Find where the given text appears and provide that cell's center as (x, y) coordinate. 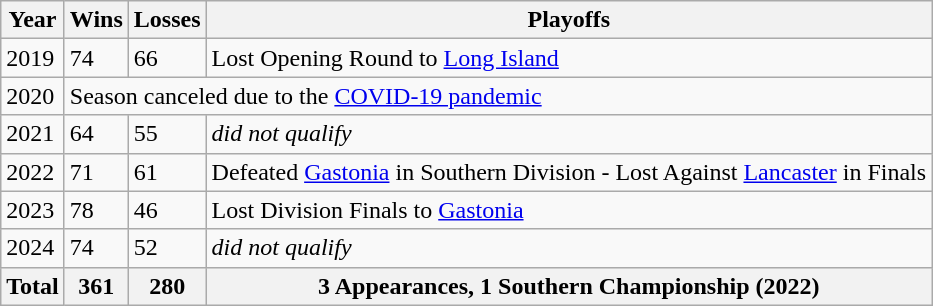
2020 (33, 96)
46 (167, 210)
Total (33, 286)
55 (167, 134)
Defeated Gastonia in Southern Division - Lost Against Lancaster in Finals (569, 172)
2022 (33, 172)
Losses (167, 20)
71 (96, 172)
52 (167, 248)
280 (167, 286)
Lost Opening Round to Long Island (569, 58)
2019 (33, 58)
78 (96, 210)
61 (167, 172)
2023 (33, 210)
64 (96, 134)
3 Appearances, 1 Southern Championship (2022) (569, 286)
361 (96, 286)
Wins (96, 20)
Year (33, 20)
Lost Division Finals to Gastonia (569, 210)
Playoffs (569, 20)
Season canceled due to the COVID-19 pandemic (498, 96)
2021 (33, 134)
66 (167, 58)
2024 (33, 248)
